Capture the cell that displays the provided text and extract its [x, y] central coordinate. 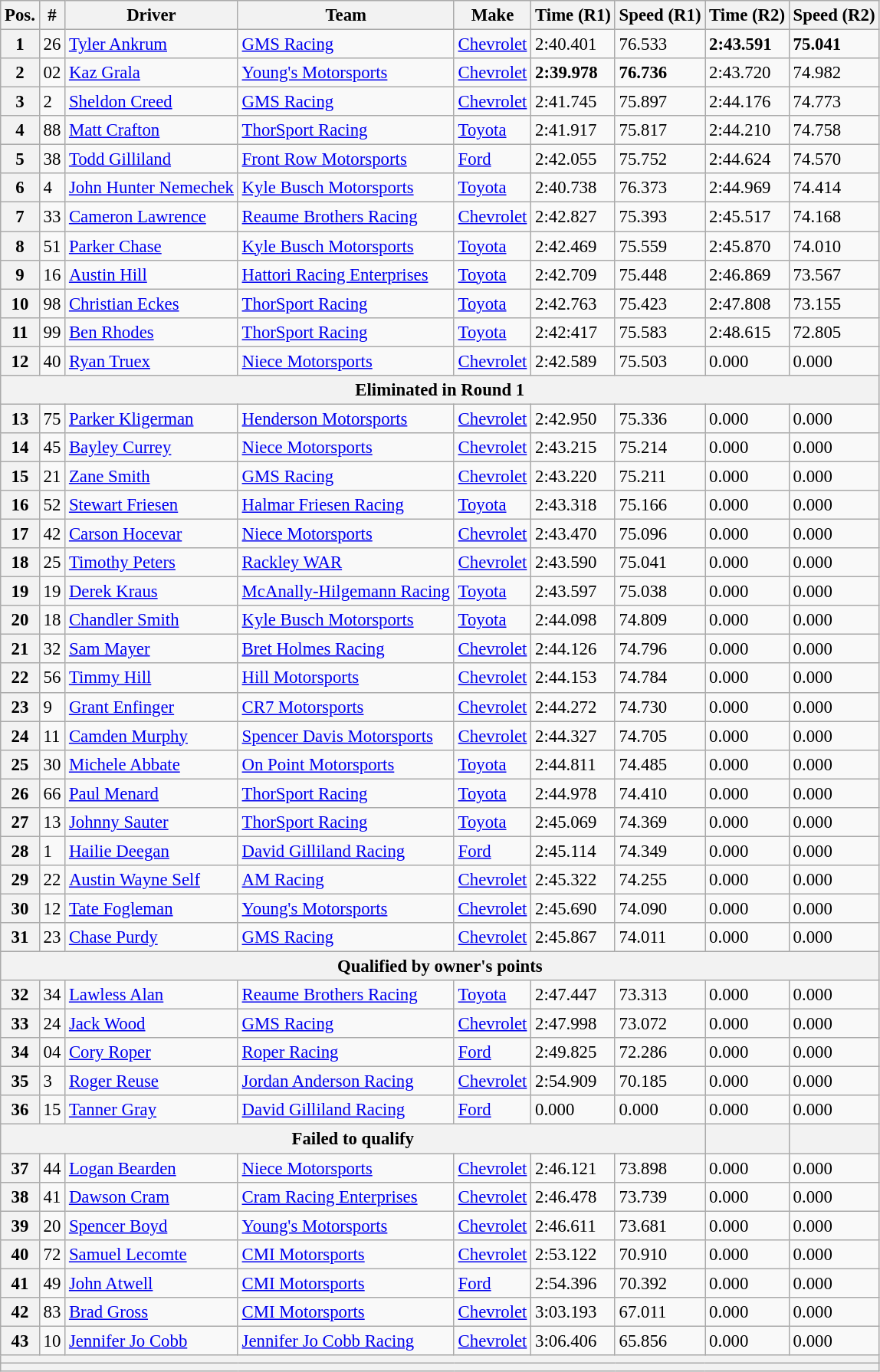
Bret Holmes Racing [346, 649]
Timothy Peters [152, 563]
Lawless Alan [152, 995]
31 [20, 937]
75.166 [660, 505]
2:43.591 [747, 44]
67.011 [660, 1312]
73.155 [834, 304]
Cameron Lawrence [152, 217]
2:42:417 [573, 332]
74.570 [834, 159]
73.072 [660, 1024]
Spencer Davis Motorsports [346, 736]
75.423 [660, 304]
2:44.969 [747, 188]
Austin Hill [152, 274]
75.214 [660, 448]
Ben Rhodes [152, 332]
Hill Motorsports [346, 678]
Hailie Deegan [152, 851]
Front Row Motorsports [346, 159]
52 [52, 505]
2:47.808 [747, 304]
Zane Smith [152, 476]
2:45.867 [573, 937]
70.910 [660, 1254]
45 [52, 448]
2:43.720 [747, 73]
Roper Racing [346, 1052]
Speed (R2) [834, 15]
83 [52, 1312]
75.211 [660, 476]
Tate Fogleman [152, 908]
2:46.478 [573, 1196]
72.805 [834, 332]
17 [20, 534]
74.773 [834, 102]
73.739 [660, 1196]
74.705 [660, 736]
2:45.114 [573, 851]
Jennifer Jo Cobb [152, 1341]
2:43.470 [573, 534]
2:42.827 [573, 217]
51 [52, 246]
75 [52, 418]
2:44.153 [573, 678]
99 [52, 332]
74.730 [660, 707]
On Point Motorsports [346, 764]
74.010 [834, 246]
73.898 [660, 1168]
2:46.611 [573, 1226]
Team [346, 15]
2:44.624 [747, 159]
74.982 [834, 73]
Camden Murphy [152, 736]
2:45.517 [747, 217]
2:53.122 [573, 1254]
75.583 [660, 332]
Spencer Boyd [152, 1226]
2:49.825 [573, 1052]
3:06.406 [573, 1341]
70.392 [660, 1283]
74.349 [660, 851]
37 [20, 1168]
Brad Gross [152, 1312]
28 [20, 851]
Parker Kligerman [152, 418]
74.410 [660, 793]
Time (R1) [573, 15]
Parker Chase [152, 246]
2:46.869 [747, 274]
74.369 [660, 822]
74.011 [660, 937]
74.255 [660, 880]
49 [52, 1283]
Tanner Gray [152, 1111]
Roger Reuse [152, 1082]
Jack Wood [152, 1024]
2:43.215 [573, 448]
Michele Abbate [152, 764]
76.373 [660, 188]
2:43.318 [573, 505]
Chandler Smith [152, 620]
2:45.690 [573, 908]
2:46.121 [573, 1168]
75.393 [660, 217]
Dawson Cram [152, 1196]
76.533 [660, 44]
75.038 [660, 592]
74.784 [660, 678]
John Hunter Nemechek [152, 188]
74.090 [660, 908]
2:54.909 [573, 1082]
2:43.597 [573, 592]
2:42.469 [573, 246]
Sam Mayer [152, 649]
Timmy Hill [152, 678]
70.185 [660, 1082]
2:54.396 [573, 1283]
2:44.210 [747, 130]
7 [20, 217]
14 [20, 448]
Tyler Ankrum [152, 44]
Paul Menard [152, 793]
75.897 [660, 102]
Time (R2) [747, 15]
Pos. [20, 15]
Hattori Racing Enterprises [346, 274]
2:45.870 [747, 246]
Cram Racing Enterprises [346, 1196]
Christian Eckes [152, 304]
75.752 [660, 159]
65.856 [660, 1341]
56 [52, 678]
Kaz Grala [152, 73]
2:44.126 [573, 649]
2:39.978 [573, 73]
CR7 Motorsports [346, 707]
2:45.069 [573, 822]
75.559 [660, 246]
73.681 [660, 1226]
27 [20, 822]
2:40.738 [573, 188]
John Atwell [152, 1283]
75.336 [660, 418]
Driver [152, 15]
74.168 [834, 217]
2:42.950 [573, 418]
Johnny Sauter [152, 822]
Eliminated in Round 1 [440, 390]
McAnally-Hilgemann Racing [346, 592]
2:47.447 [573, 995]
Chase Purdy [152, 937]
2:44.176 [747, 102]
66 [52, 793]
Ryan Truex [152, 361]
72.286 [660, 1052]
Bayley Currey [152, 448]
36 [20, 1111]
74.809 [660, 620]
2:40.401 [573, 44]
75.503 [660, 361]
2:41.917 [573, 130]
2:47.998 [573, 1024]
2:41.745 [573, 102]
Henderson Motorsports [346, 418]
3:03.193 [573, 1312]
29 [20, 880]
74.485 [660, 764]
2:44.327 [573, 736]
75.817 [660, 130]
74.414 [834, 188]
Logan Bearden [152, 1168]
2:43.220 [573, 476]
Speed (R1) [660, 15]
2:44.272 [573, 707]
Rackley WAR [346, 563]
Samuel Lecomte [152, 1254]
74.796 [660, 649]
39 [20, 1226]
2:43.590 [573, 563]
2:44.811 [573, 764]
43 [20, 1341]
74.758 [834, 130]
5 [20, 159]
Jordan Anderson Racing [346, 1082]
Cory Roper [152, 1052]
8 [20, 246]
73.313 [660, 995]
04 [52, 1052]
73.567 [834, 274]
Todd Gilliland [152, 159]
2:42.709 [573, 274]
75.448 [660, 274]
2:45.322 [573, 880]
Carson Hocevar [152, 534]
72 [52, 1254]
75.096 [660, 534]
02 [52, 73]
44 [52, 1168]
6 [20, 188]
Austin Wayne Self [152, 880]
Halmar Friesen Racing [346, 505]
Matt Crafton [152, 130]
2:44.978 [573, 793]
35 [20, 1082]
Make [492, 15]
2:48.615 [747, 332]
2:42.763 [573, 304]
Derek Kraus [152, 592]
98 [52, 304]
2:44.098 [573, 620]
Failed to qualify [353, 1139]
2:42.589 [573, 361]
Sheldon Creed [152, 102]
Qualified by owner's points [440, 967]
Stewart Friesen [152, 505]
2:42.055 [573, 159]
AM Racing [346, 880]
Jennifer Jo Cobb Racing [346, 1341]
76.736 [660, 73]
# [52, 15]
Grant Enfinger [152, 707]
88 [52, 130]
